Identify which cell holds the provided text, then report its [x, y] central coordinate. 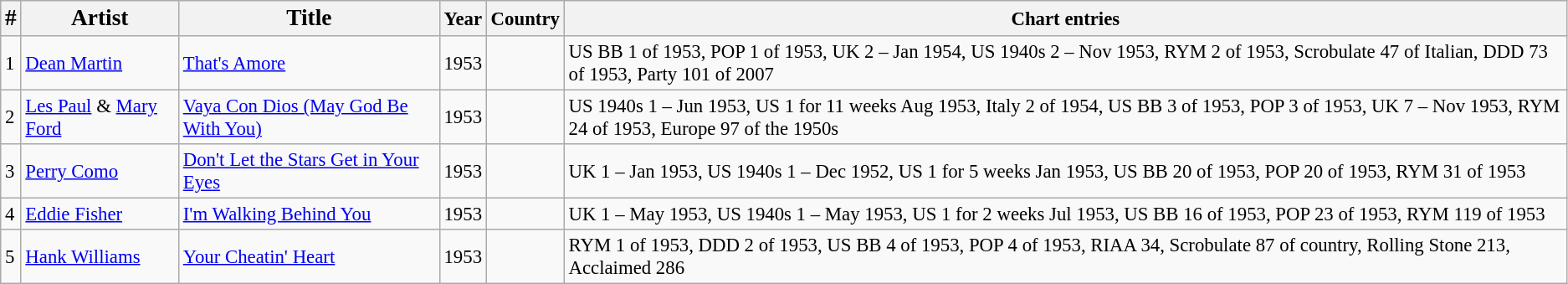
Perry Como [100, 171]
UK 1 – Jan 1953, US 1940s 1 – Dec 1952, US 1 for 5 weeks Jan 1953, US BB 20 of 1953, POP 20 of 1953, RYM 31 of 1953 [1065, 171]
Dean Martin [100, 64]
UK 1 – May 1953, US 1940s 1 – May 1953, US 1 for 2 weeks Jul 1953, US BB 16 of 1953, POP 23 of 1953, RYM 119 of 1953 [1065, 214]
2 [11, 117]
I'm Walking Behind You [309, 214]
Artist [100, 18]
US BB 1 of 1953, POP 1 of 1953, UK 2 – Jan 1954, US 1940s 2 – Nov 1953, RYM 2 of 1953, Scrobulate 47 of Italian, DDD 73 of 1953, Party 101 of 2007 [1065, 64]
4 [11, 214]
Eddie Fisher [100, 214]
Les Paul & Mary Ford [100, 117]
Country [525, 18]
Hank Williams [100, 256]
Vaya Con Dios (May God Be With You) [309, 117]
Title [309, 18]
Don't Let the Stars Get in Your Eyes [309, 171]
RYM 1 of 1953, DDD 2 of 1953, US BB 4 of 1953, POP 4 of 1953, RIAA 34, Scrobulate 87 of country, Rolling Stone 213, Acclaimed 286 [1065, 256]
Your Cheatin' Heart [309, 256]
3 [11, 171]
Chart entries [1065, 18]
5 [11, 256]
That's Amore [309, 64]
1 [11, 64]
Year [463, 18]
# [11, 18]
